Determine the (x, y) coordinate at the center of the cell enclosing the given text.  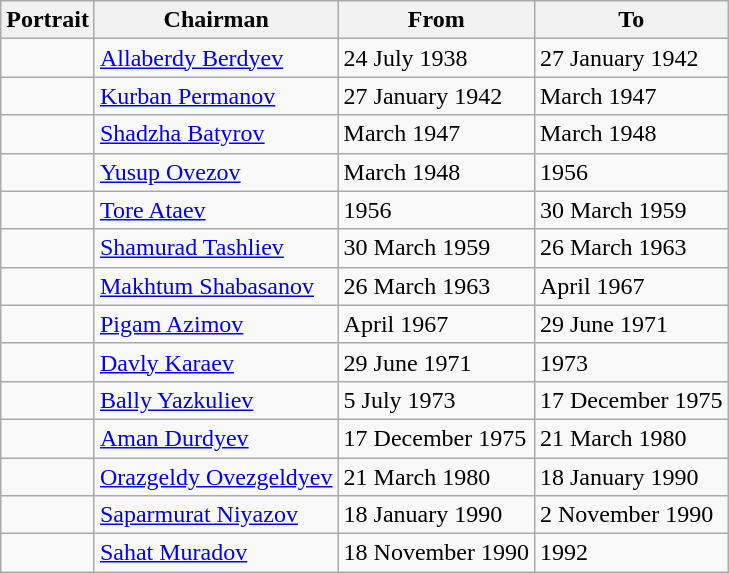
Aman Durdyev (216, 438)
1973 (631, 362)
Shadzha Batyrov (216, 134)
2 November 1990 (631, 515)
24 July 1938 (436, 58)
Chairman (216, 20)
Allaberdy Berdyev (216, 58)
5 July 1973 (436, 400)
1992 (631, 553)
Davly Karaev (216, 362)
Makhtum Shabasanov (216, 286)
Portrait (48, 20)
To (631, 20)
Tore Ataev (216, 210)
Orazgeldy Ovezgeldyev (216, 477)
From (436, 20)
Pigam Azimov (216, 324)
Shamurad Tashliev (216, 248)
Sahat Muradov (216, 553)
Saparmurat Niyazov (216, 515)
Yusup Ovezov (216, 172)
Bally Yazkuliev (216, 400)
18 November 1990 (436, 553)
Kurban Permanov (216, 96)
